Output the [x, y] coordinate of the center of the cell containing the given text.  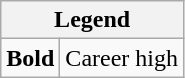
Career high [122, 58]
Bold [30, 58]
Legend [92, 20]
